From the cell containing the given text, extract its center point as (x, y) coordinate. 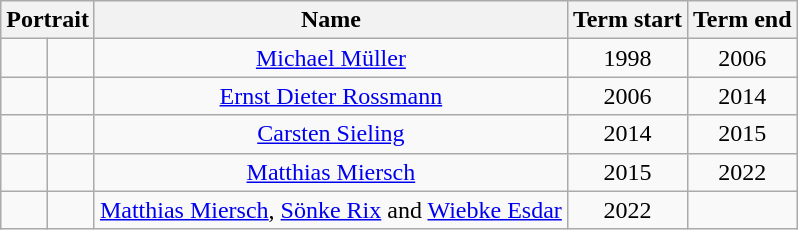
Term end (742, 20)
Portrait (48, 20)
1998 (627, 58)
Michael Müller (330, 58)
Carsten Sieling (330, 134)
Matthias Miersch, Sönke Rix and Wiebke Esdar (330, 210)
Matthias Miersch (330, 172)
Name (330, 20)
Term start (627, 20)
Ernst Dieter Rossmann (330, 96)
